Return (X, Y) of the center of cell containing provided text 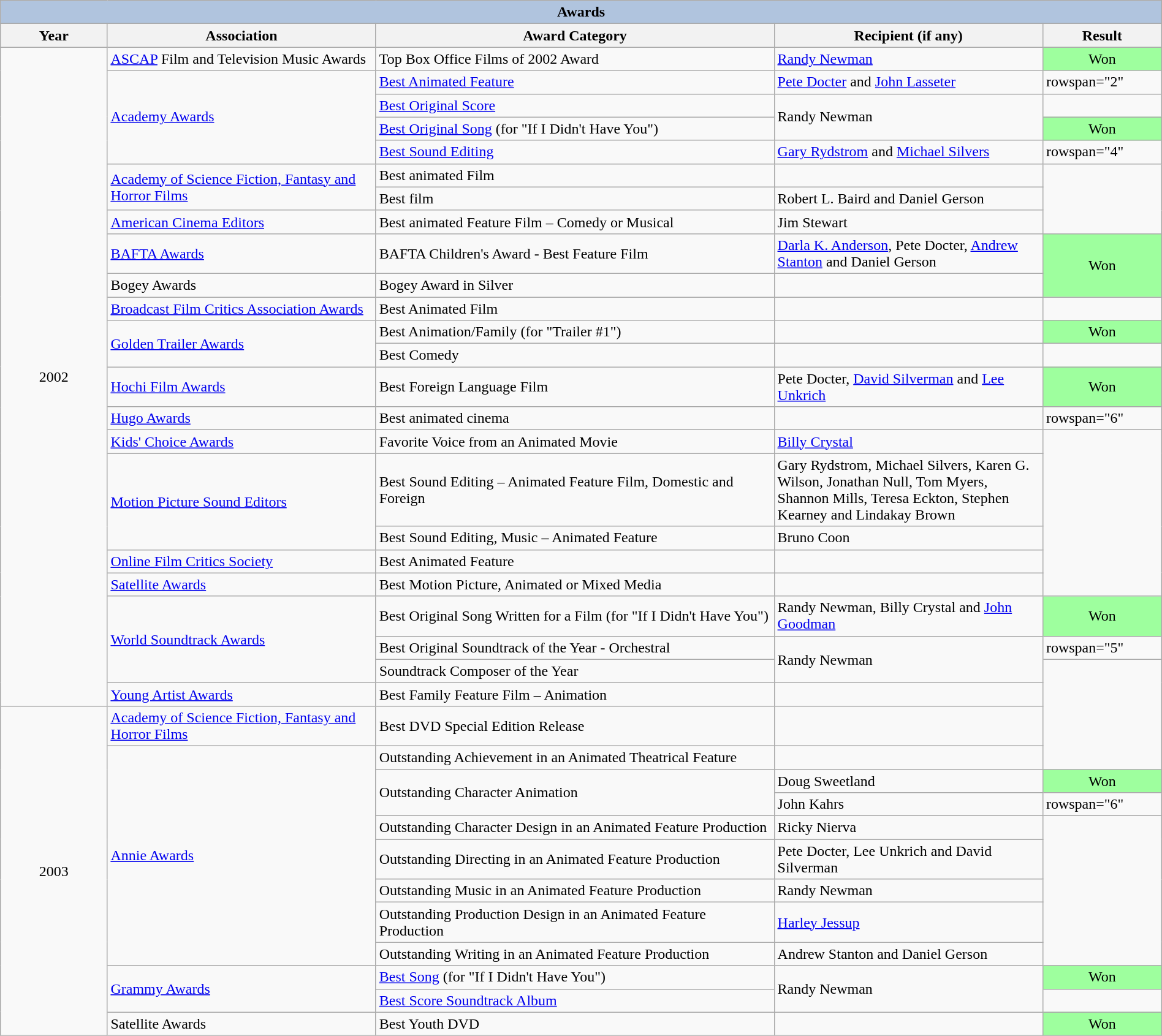
Outstanding Directing in an Animated Feature Production (575, 859)
Bruno Coon (908, 538)
Best Comedy (575, 355)
Online Film Critics Society (241, 561)
ASCAP Film and Television Music Awards (241, 59)
Best animated cinema (575, 418)
Best Animated Film (575, 308)
Outstanding Character Design in an Animated Feature Production (575, 828)
Best Original Song (for "If I Didn't Have You") (575, 129)
Hugo Awards (241, 418)
Award Category (575, 36)
Andrew Stanton and Daniel Gerson (908, 954)
rowspan="2" (1102, 82)
Top Box Office Films of 2002 Award (575, 59)
Best Original Score (575, 105)
Year (54, 36)
Outstanding Music in an Animated Feature Production (575, 891)
American Cinema Editors (241, 222)
Hochi Film Awards (241, 387)
Best Song (for "If I Didn't Have You") (575, 977)
Outstanding Writing in an Animated Feature Production (575, 954)
Recipient (if any) (908, 36)
Best Foreign Language Film (575, 387)
World Soundtrack Awards (241, 640)
Bogey Awards (241, 285)
Robert L. Baird and Daniel Gerson (908, 199)
Best Family Feature Film – Animation (575, 694)
Best Sound Editing – Animated Feature Film, Domestic and Foreign (575, 490)
rowspan="4" (1102, 152)
2003 (54, 871)
Doug Sweetland (908, 781)
Best animated Feature Film – Comedy or Musical (575, 222)
Motion Picture Sound Editors (241, 501)
Jim Stewart (908, 222)
Golden Trailer Awards (241, 344)
Outstanding Achievement in an Animated Theatrical Feature (575, 757)
Awards (581, 12)
Young Artist Awards (241, 694)
Kids' Choice Awards (241, 442)
rowspan="5" (1102, 648)
Best Sound Editing (575, 152)
Grammy Awards (241, 989)
Outstanding Production Design in an Animated Feature Production (575, 923)
Best Animation/Family (for "Trailer #1") (575, 332)
Pete Docter, David Silverman and Lee Unkrich (908, 387)
Best animated Film (575, 175)
Soundtrack Composer of the Year (575, 671)
Best Motion Picture, Animated or Mixed Media (575, 584)
Best Sound Editing, Music – Animated Feature (575, 538)
Ricky Nierva (908, 828)
Gary Rydstrom, Michael Silvers, Karen G. Wilson, Jonathan Null, Tom Myers, Shannon Mills, Teresa Eckton, Stephen Kearney and Lindakay Brown (908, 490)
Result (1102, 36)
Academy Awards (241, 117)
Gary Rydstrom and Michael Silvers (908, 152)
BAFTA Children's Award - Best Feature Film (575, 254)
Best Youth DVD (575, 1024)
Bogey Award in Silver (575, 285)
Annie Awards (241, 855)
Randy Newman, Billy Crystal and John Goodman (908, 616)
BAFTA Awards (241, 254)
Darla K. Anderson, Pete Docter, Andrew Stanton and Daniel Gerson (908, 254)
Best film (575, 199)
Association (241, 36)
Favorite Voice from an Animated Movie (575, 442)
Pete Docter and John Lasseter (908, 82)
Best Original Song Written for a Film (for "If I Didn't Have You") (575, 616)
2002 (54, 377)
Best Score Soundtrack Album (575, 1000)
Outstanding Character Animation (575, 793)
Pete Docter, Lee Unkrich and David Silverman (908, 859)
Billy Crystal (908, 442)
John Kahrs (908, 804)
Best DVD Special Edition Release (575, 725)
Broadcast Film Critics Association Awards (241, 308)
Best Original Soundtrack of the Year - Orchestral (575, 648)
Harley Jessup (908, 923)
